Search for the cell housing the specified text and yield its [X, Y] center coordinate. 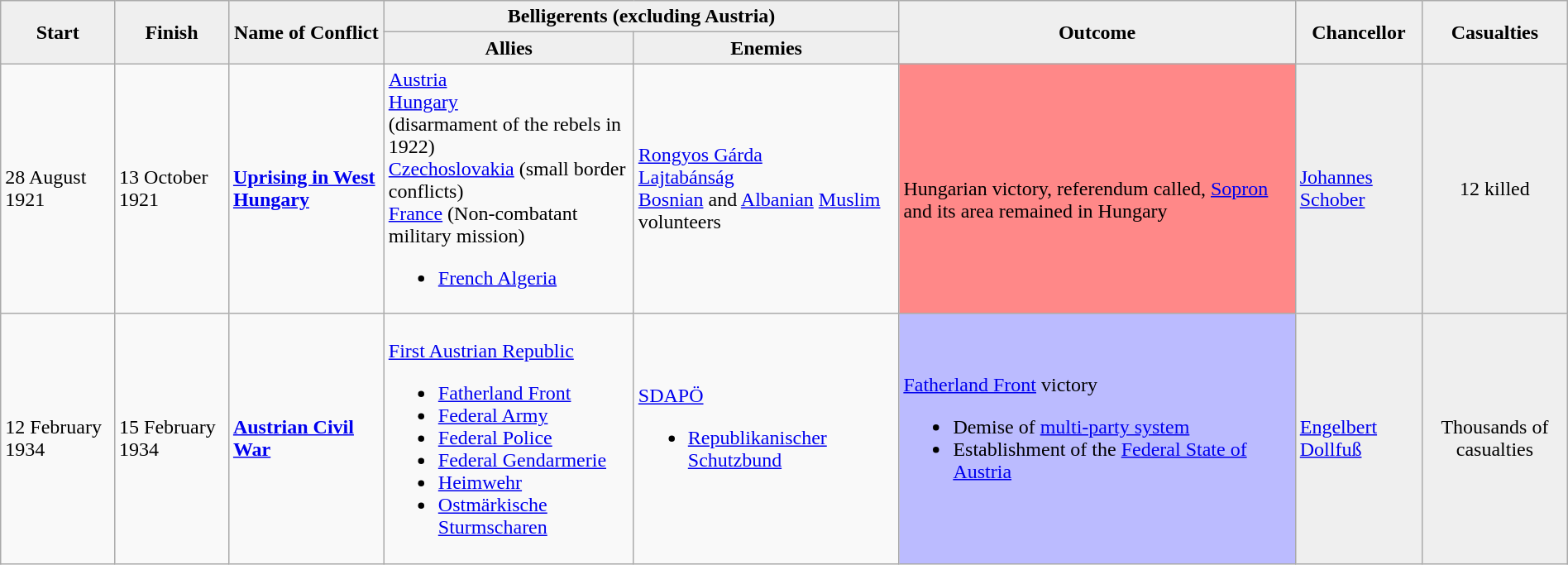
Hungarian victory, referendum called, Sopron and its area remained in Hungary [1097, 189]
Start [58, 32]
12 February 1934 [58, 438]
13 October 1921 [172, 189]
Austria Hungary(disarmament of the rebels in 1922) Czechoslovakia (small border conflicts) France (Non-combatant military mission) French Algeria [509, 189]
Chancellor [1358, 32]
Fatherland Front victoryDemise of multi-party systemEstablishment of the Federal State of Austria [1097, 438]
Finish [172, 32]
Allies [509, 48]
12 killed [1495, 189]
Outcome [1097, 32]
SDAPÖ Republikanischer Schutzbund [766, 438]
Enemies [766, 48]
Rongyos Gárda Lajtabánság Bosnian and Albanian Muslim volunteers [766, 189]
Name of Conflict [306, 32]
First Austrian Republic Fatherland Front Federal ArmyFederal PoliceFederal Gendarmerie Heimwehr Ostmärkische Sturmscharen [509, 438]
15 February 1934 [172, 438]
28 August 1921 [58, 189]
Johannes Schober [1358, 189]
Austrian Civil War [306, 438]
Casualties [1495, 32]
Uprising in West Hungary [306, 189]
Engelbert Dollfuß [1358, 438]
Thousands of casualties [1495, 438]
Belligerents (excluding Austria) [642, 17]
